Output the (x, y) coordinate of the center of the cell containing the given text.  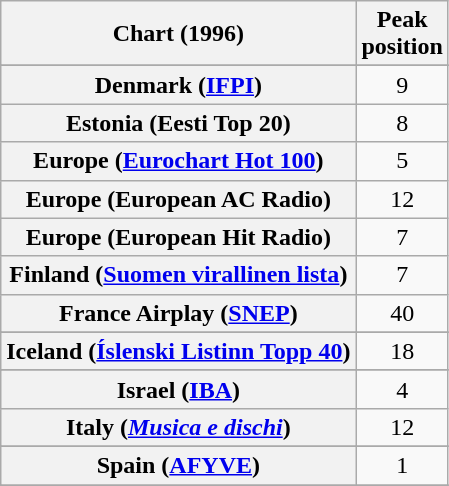
4 (402, 389)
5 (402, 161)
9 (402, 85)
Italy (Musica e dischi) (178, 427)
1 (402, 465)
Europe (European Hit Radio) (178, 237)
Finland (Suomen virallinen lista) (178, 275)
Iceland (Íslenski Listinn Topp 40) (178, 351)
France Airplay (SNEP) (178, 313)
Peakposition (402, 34)
Spain (AFYVE) (178, 465)
Europe (Eurochart Hot 100) (178, 161)
8 (402, 123)
Chart (1996) (178, 34)
40 (402, 313)
Denmark (IFPI) (178, 85)
18 (402, 351)
Europe (European AC Radio) (178, 199)
Estonia (Eesti Top 20) (178, 123)
Israel (IBA) (178, 389)
